Capture the cell that displays the provided text and extract its (X, Y) central coordinate. 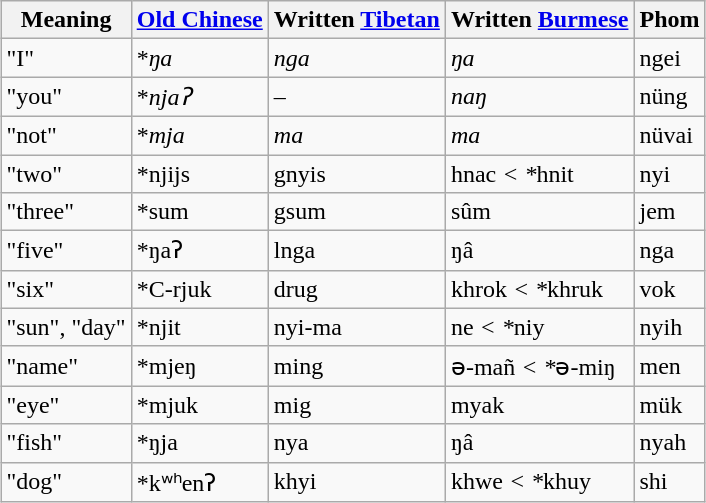
Written Tibetan (356, 20)
ming (356, 366)
*ŋaʔ (200, 251)
myak (540, 405)
*kʷʰenʔ (200, 482)
khyi (356, 482)
gsum (356, 212)
*sum (200, 212)
"I" (66, 58)
*njijs (200, 173)
"two" (66, 173)
Old Chinese (200, 20)
"fish" (66, 443)
shi (670, 482)
ngei (670, 58)
*mja (200, 135)
men (670, 366)
"not" (66, 135)
"three" (66, 212)
"sun", "day" (66, 327)
"five" (66, 251)
"six" (66, 289)
*ŋja (200, 443)
*njaʔ (200, 97)
ŋa (540, 58)
"name" (66, 366)
sûm (540, 212)
– (356, 97)
Phom (670, 20)
ə-mañ < *ə-miŋ (540, 366)
"you" (66, 97)
nyah (670, 443)
jem (670, 212)
*C-rjuk (200, 289)
khwe < *khuy (540, 482)
Meaning (66, 20)
naŋ (540, 97)
*ŋa (200, 58)
"eye" (66, 405)
nyi-ma (356, 327)
*mjeŋ (200, 366)
nyih (670, 327)
nya (356, 443)
lnga (356, 251)
hnac < *hnit (540, 173)
khrok < *khruk (540, 289)
gnyis (356, 173)
*mjuk (200, 405)
mig (356, 405)
mük (670, 405)
nüng (670, 97)
nyi (670, 173)
vok (670, 289)
Written Burmese (540, 20)
ne < *niy (540, 327)
nüvai (670, 135)
"dog" (66, 482)
drug (356, 289)
*njit (200, 327)
